Pinpoint the cell where the given text exists, returning its (X, Y) midpoint coordinate. 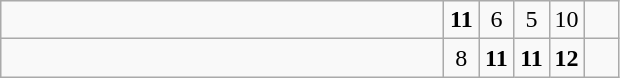
10 (566, 20)
8 (462, 58)
5 (532, 20)
12 (566, 58)
6 (496, 20)
